Scan for the cell matching the given text and deliver its [x, y] coordinate at center. 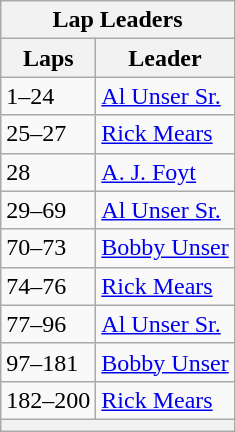
29–69 [48, 210]
28 [48, 172]
97–181 [48, 362]
74–76 [48, 286]
Laps [48, 58]
77–96 [48, 324]
25–27 [48, 134]
Lap Leaders [118, 20]
Leader [165, 58]
A. J. Foyt [165, 172]
1–24 [48, 96]
70–73 [48, 248]
182–200 [48, 400]
